Return [X, Y] of the center of cell containing provided text 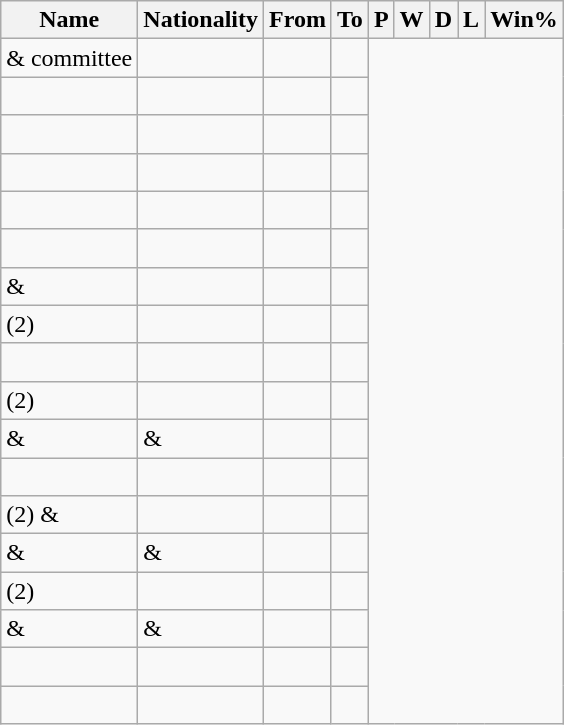
P [381, 20]
To [350, 20]
W [412, 20]
D [443, 20]
(2) & [70, 515]
From [298, 20]
& committee [70, 58]
Win% [524, 20]
Name [70, 20]
Nationality [201, 20]
L [472, 20]
